From the cell containing the given text, extract its center point as [x, y] coordinate. 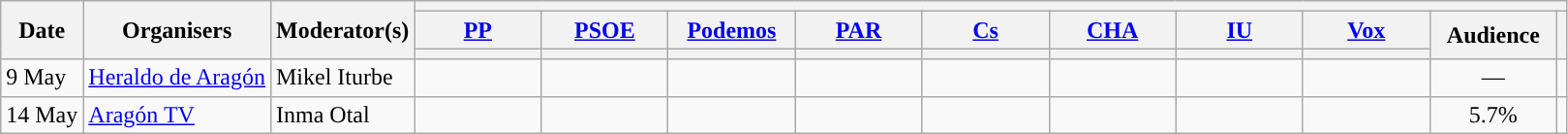
Organisers [177, 30]
Podemos [732, 30]
Moderator(s) [342, 30]
Vox [1366, 30]
PP [478, 30]
Audience [1493, 35]
14 May [43, 115]
Mikel Iturbe [342, 78]
Aragón TV [177, 115]
PSOE [604, 30]
Inma Otal [342, 115]
5.7% [1493, 115]
CHA [1112, 30]
Cs [986, 30]
9 May [43, 78]
IU [1240, 30]
Heraldo de Aragón [177, 78]
Date [43, 30]
PAR [858, 30]
— [1493, 78]
